Search for the cell housing the specified text and yield its (x, y) center coordinate. 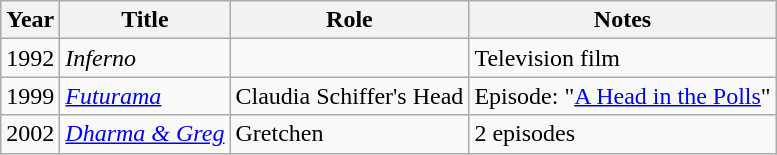
Notes (622, 20)
Gretchen (350, 134)
Dharma & Greg (145, 134)
Futurama (145, 96)
1999 (30, 96)
Role (350, 20)
Inferno (145, 58)
Episode: "A Head in the Polls" (622, 96)
Claudia Schiffer's Head (350, 96)
Year (30, 20)
Title (145, 20)
2002 (30, 134)
2 episodes (622, 134)
Television film (622, 58)
1992 (30, 58)
